Return [X, Y] of the center of cell containing provided text 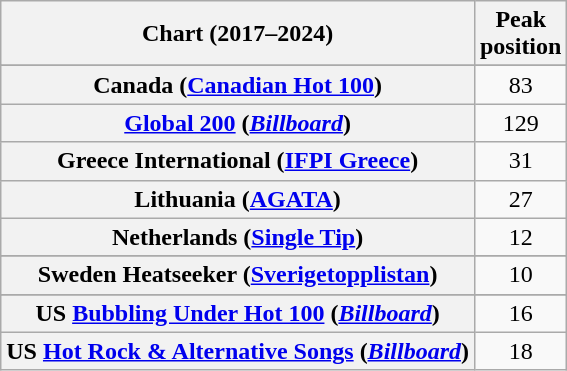
27 [520, 199]
83 [520, 85]
12 [520, 237]
Greece International (IFPI Greece) [238, 161]
Sweden Heatseeker (Sverigetopplistan) [238, 275]
US Hot Rock & Alternative Songs (Billboard) [238, 351]
Peakposition [520, 34]
US Bubbling Under Hot 100 (Billboard) [238, 313]
31 [520, 161]
16 [520, 313]
Canada (Canadian Hot 100) [238, 85]
10 [520, 275]
129 [520, 123]
Chart (2017–2024) [238, 34]
Global 200 (Billboard) [238, 123]
Lithuania (AGATA) [238, 199]
18 [520, 351]
Netherlands (Single Tip) [238, 237]
